Determine the (x, y) coordinate at the center of the cell enclosing the given text.  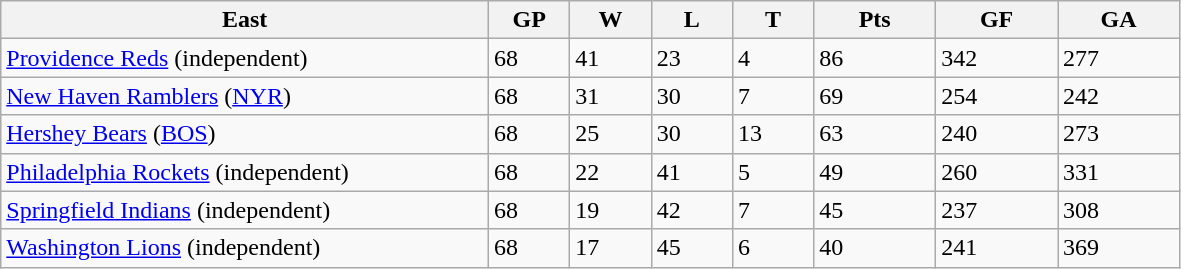
Providence Reds (independent) (245, 58)
4 (772, 58)
Philadelphia Rockets (independent) (245, 172)
260 (997, 172)
L (692, 20)
342 (997, 58)
308 (1119, 210)
25 (610, 134)
42 (692, 210)
23 (692, 58)
6 (772, 248)
273 (1119, 134)
63 (875, 134)
Pts (875, 20)
240 (997, 134)
Hershey Bears (BOS) (245, 134)
254 (997, 96)
East (245, 20)
13 (772, 134)
T (772, 20)
GF (997, 20)
New Haven Ramblers (NYR) (245, 96)
GA (1119, 20)
331 (1119, 172)
242 (1119, 96)
Washington Lions (independent) (245, 248)
GP (530, 20)
17 (610, 248)
69 (875, 96)
237 (997, 210)
241 (997, 248)
19 (610, 210)
49 (875, 172)
31 (610, 96)
Springfield Indians (independent) (245, 210)
5 (772, 172)
22 (610, 172)
86 (875, 58)
W (610, 20)
277 (1119, 58)
369 (1119, 248)
40 (875, 248)
